Return [X, Y] of the center of cell containing provided text 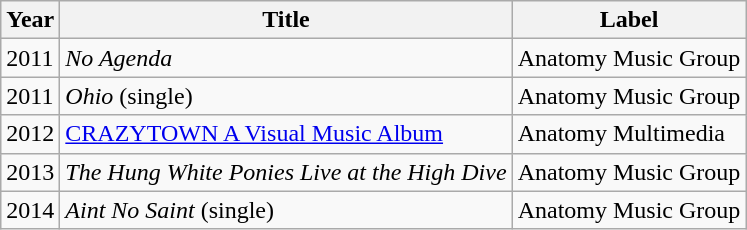
Anatomy Multimedia [629, 134]
Label [629, 20]
Year [30, 20]
CRAZYTOWN A Visual Music Album [286, 134]
2014 [30, 210]
2012 [30, 134]
2013 [30, 172]
Aint No Saint (single) [286, 210]
No Agenda [286, 58]
The Hung White Ponies Live at the High Dive [286, 172]
Title [286, 20]
Ohio (single) [286, 96]
